Locate the cell with the specified text and output its (X, Y) center coordinate. 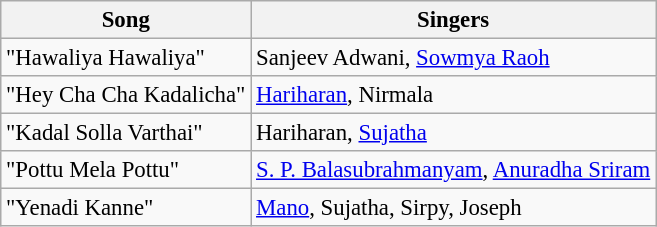
S. P. Balasubrahmanyam, Anuradha Sriram (454, 170)
"Kadal Solla Varthai" (126, 133)
"Hawaliya Hawaliya" (126, 58)
"Hey Cha Cha Kadalicha" (126, 95)
"Pottu Mela Pottu" (126, 170)
"Yenadi Kanne" (126, 208)
Singers (454, 20)
Song (126, 20)
Hariharan, Nirmala (454, 95)
Hariharan, Sujatha (454, 133)
Sanjeev Adwani, Sowmya Raoh (454, 58)
Mano, Sujatha, Sirpy, Joseph (454, 208)
